Provide the (x, y) coordinate of the cell's center where the given text is located.  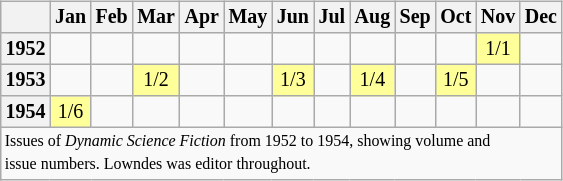
1953 (26, 80)
1952 (26, 48)
Sep (416, 18)
1/4 (372, 80)
Jan (70, 18)
1/1 (498, 48)
Apr (202, 18)
Oct (456, 18)
Jun (293, 18)
May (248, 18)
Jul (332, 18)
1/3 (293, 80)
1954 (26, 112)
Issues of Dynamic Science Fiction from 1952 to 1954, showing volume andissue numbers. Lowndes was editor throughout. (282, 154)
Nov (498, 18)
Mar (156, 18)
1/5 (456, 80)
Dec (541, 18)
Feb (112, 18)
Aug (372, 18)
1/6 (70, 112)
1/2 (156, 80)
